Detect which cell encompasses the target text, then output its (X, Y) center coordinate. 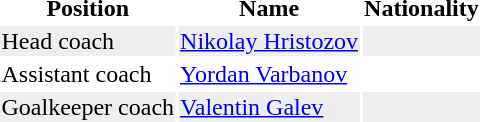
Head coach (88, 41)
Yordan Varbanov (270, 74)
Valentin Galev (270, 107)
Assistant coach (88, 74)
Goalkeeper coach (88, 107)
Nikolay Hristozov (270, 41)
